Identify which cell holds the provided text, then report its (X, Y) central coordinate. 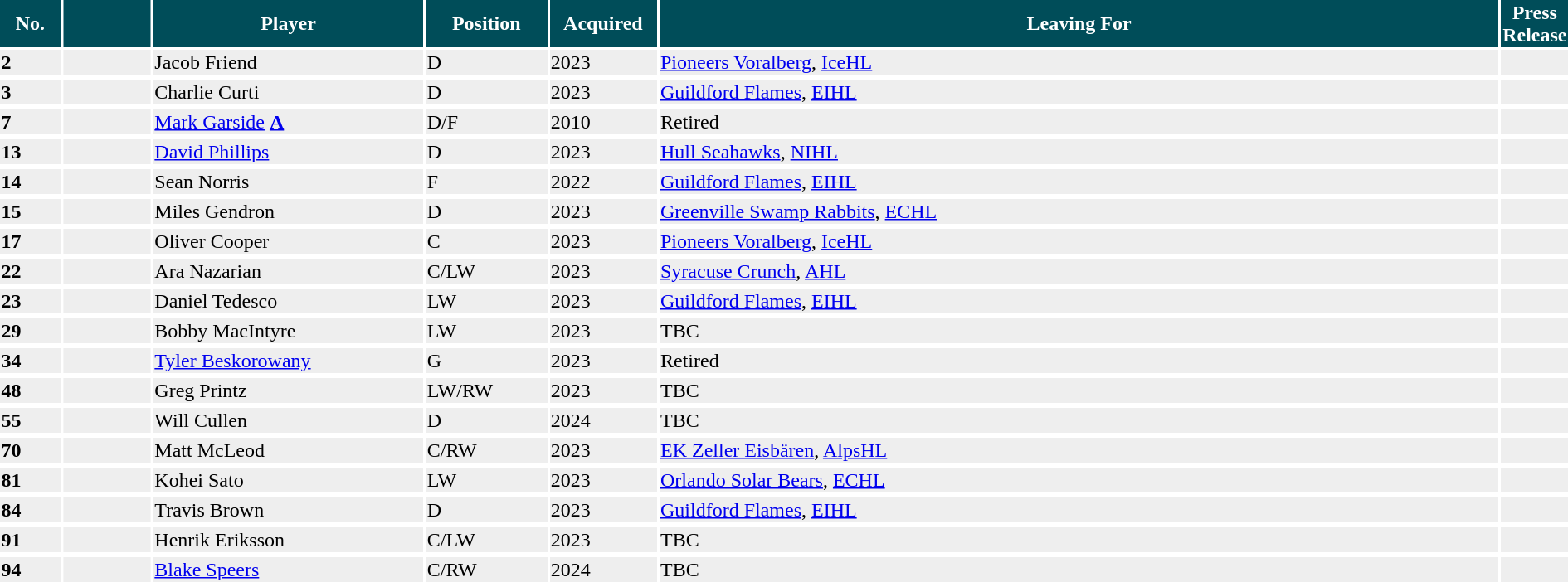
Mark Garside A (289, 122)
Will Cullen (289, 420)
94 (30, 570)
Daniel Tedesco (289, 301)
Henrik Eriksson (289, 540)
Orlando Solar Bears, ECHL (1079, 480)
Matt McLeod (289, 450)
G (486, 361)
84 (30, 510)
Player (289, 23)
Ara Nazarian (289, 271)
70 (30, 450)
Oliver Cooper (289, 241)
7 (30, 122)
23 (30, 301)
EK Zeller Eisbären, AlpsHL (1079, 450)
22 (30, 271)
Jacob Friend (289, 62)
3 (30, 92)
2022 (602, 182)
LW/RW (486, 390)
Leaving For (1079, 23)
Greg Printz (289, 390)
17 (30, 241)
Hull Seahawks, NIHL (1079, 152)
Charlie Curti (289, 92)
D/F (486, 122)
15 (30, 211)
48 (30, 390)
Kohei Sato (289, 480)
13 (30, 152)
Greenville Swamp Rabbits, ECHL (1079, 211)
34 (30, 361)
91 (30, 540)
Blake Speers (289, 570)
2010 (602, 122)
Travis Brown (289, 510)
C (486, 241)
Syracuse Crunch, AHL (1079, 271)
No. (30, 23)
Sean Norris (289, 182)
David Phillips (289, 152)
Press Release (1535, 23)
29 (30, 331)
14 (30, 182)
Miles Gendron (289, 211)
Acquired (602, 23)
55 (30, 420)
2 (30, 62)
Bobby MacIntyre (289, 331)
81 (30, 480)
Position (486, 23)
Tyler Beskorowany (289, 361)
F (486, 182)
